For the text-containing cell, return its midpoint in (x, y) coordinate format. 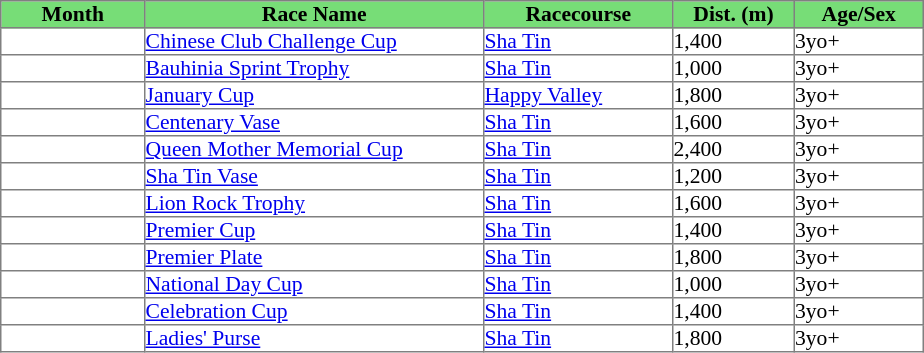
Premier Cup (314, 230)
Centenary Vase (314, 122)
1,200 (734, 176)
Sha Tin Vase (314, 176)
January Cup (314, 96)
Age/Sex (858, 14)
2,400 (734, 150)
Dist. (m) (734, 14)
Ladies' Purse (314, 338)
Chinese Club Challenge Cup (314, 42)
Premier Plate (314, 258)
Celebration Cup (314, 312)
Queen Mother Memorial Cup (314, 150)
Month (73, 14)
National Day Cup (314, 284)
Happy Valley (578, 96)
Lion Rock Trophy (314, 204)
Race Name (314, 14)
Racecourse (578, 14)
Bauhinia Sprint Trophy (314, 68)
